Determine the (X, Y) coordinate at the center of the cell enclosing the given text.  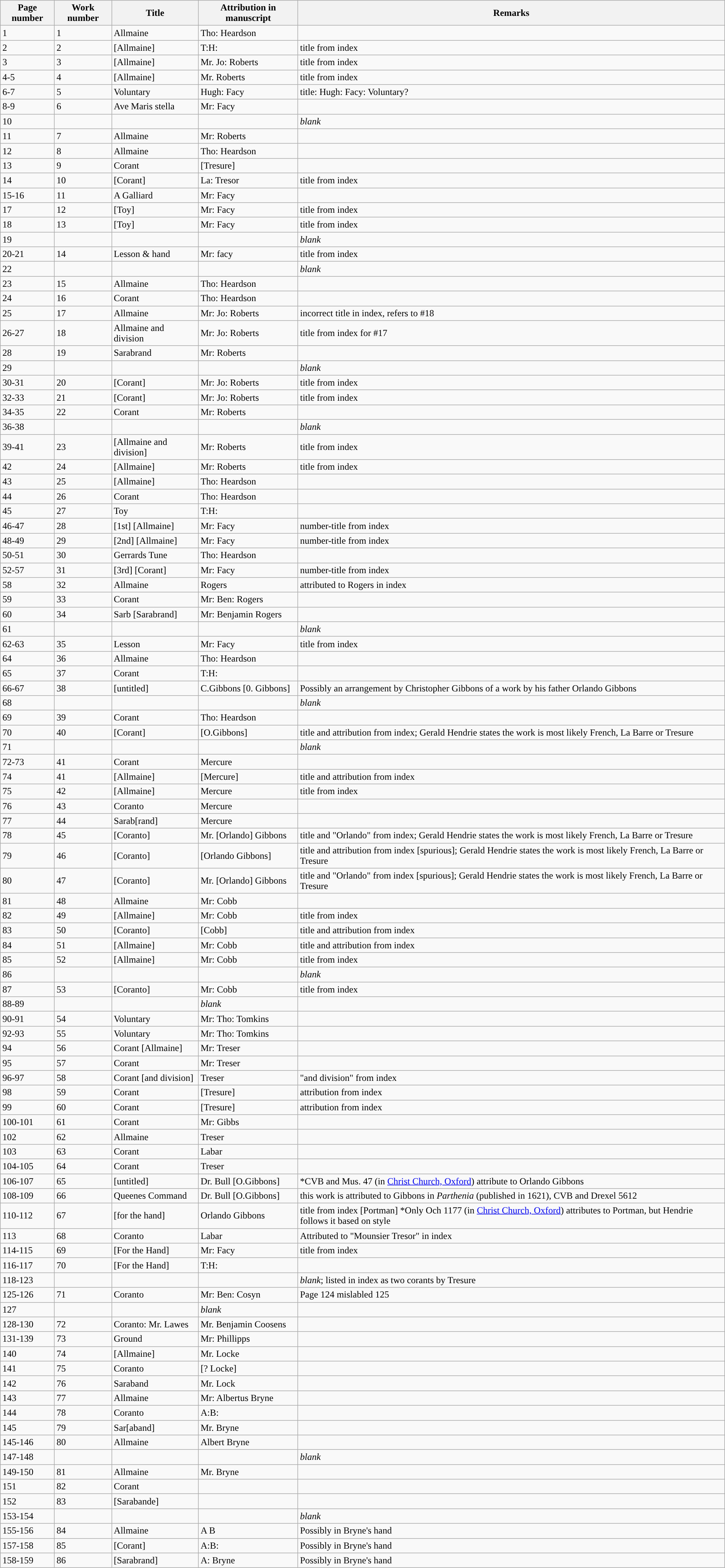
145-146 (27, 1442)
8 (83, 151)
141 (27, 1368)
99 (27, 1107)
57 (83, 1063)
title: Hugh: Facy: Voluntary? (511, 92)
116-117 (27, 1265)
143 (27, 1398)
Saraband (155, 1383)
this work is attributed to Gibbons in Parthenia (published in 1621), CVB and Drexel 5612 (511, 1196)
46 (83, 856)
53 (83, 989)
La: Tresor (248, 180)
153-154 (27, 1516)
46-47 (27, 526)
A Galliard (155, 195)
51 (83, 945)
113 (27, 1236)
34-35 (27, 412)
39 (83, 718)
Mr: Gibbs (248, 1122)
Lesson & hand (155, 254)
Albert Bryne (248, 1442)
88-89 (27, 1004)
125-126 (27, 1295)
[Mercure] (248, 777)
158-159 (27, 1560)
Lesson (155, 644)
Coranto: Mr. Lawes (155, 1324)
39-41 (27, 446)
110-112 (27, 1216)
52 (83, 960)
6 (83, 107)
Possibly an arrangement by Christopher Gibbons of a work by his father Orlando Gibbons (511, 688)
4-5 (27, 77)
48-49 (27, 541)
[O.Gibbons] (248, 732)
20-21 (27, 254)
Sarab[rand] (155, 821)
blank; listed in index as two corants by Tresure (511, 1280)
6-7 (27, 92)
15-16 (27, 195)
50 (83, 930)
title and attribution from index [spurious]; Gerald Hendrie states the work is most likely French, La Barre or Tresure (511, 856)
title and "Orlando" from index; Gerald Hendrie states the work is most likely French, La Barre or Tresure (511, 836)
Attributed to "Mounsier Tresor" in index (511, 1236)
[Cobb] (248, 930)
A B (248, 1531)
37 (83, 673)
16 (83, 298)
Corant [and division] (155, 1078)
Mr: Phillipps (248, 1339)
Hugh: Facy (248, 92)
incorrect title in index, refers to #18 (511, 313)
73 (83, 1339)
96-97 (27, 1078)
67 (83, 1216)
144 (27, 1413)
128-130 (27, 1324)
155-156 (27, 1531)
[for the hand] (155, 1216)
Mr. Locke (248, 1354)
151 (27, 1487)
Sar[aband] (155, 1427)
attributed to Rogers in index (511, 585)
103 (27, 1151)
66-67 (27, 688)
Attribution in manuscript (248, 13)
15 (83, 284)
149-150 (27, 1472)
Mr. Roberts (248, 77)
72 (83, 1324)
title from index [Portman] *Only Och 1177 (in Christ Church, Oxford) attributes to Portman, but Hendrie follows it based on style (511, 1216)
35 (83, 644)
[3rd] [Corant] (155, 570)
87 (27, 989)
114-115 (27, 1251)
56 (83, 1048)
72-73 (27, 762)
Ave Maris stella (155, 107)
[2nd] [Allmaine] (155, 541)
32 (83, 585)
9 (83, 165)
"and division" from index (511, 1078)
104-105 (27, 1166)
131-139 (27, 1339)
Allmaine and division (155, 333)
Page number (27, 13)
20 (83, 383)
Mr: Benjamin Rogers (248, 614)
Mr. Jo: Roberts (248, 62)
95 (27, 1063)
5 (83, 92)
50-51 (27, 555)
[Sarabrand] (155, 1560)
[? Locke] (248, 1368)
Sarabrand (155, 353)
36 (83, 658)
54 (83, 1019)
142 (27, 1383)
49 (83, 915)
A: Bryne (248, 1560)
Mr: Ben: Rogers (248, 600)
145 (27, 1427)
31 (83, 570)
100-101 (27, 1122)
127 (27, 1310)
Sarb [Sarabrand] (155, 614)
7 (83, 136)
94 (27, 1048)
26-27 (27, 333)
[Allmaine and division] (155, 446)
21 (83, 397)
26 (83, 496)
title and "Orlando" from index [spurious]; Gerald Hendrie states the work is most likely French, La Barre or Tresure (511, 880)
40 (83, 732)
Work number (83, 13)
48 (83, 901)
title and attribution from index; Gerald Hendrie states the work is most likely French, La Barre or Tresure (511, 732)
98 (27, 1092)
102 (27, 1137)
63 (83, 1151)
62 (83, 1137)
[Orlando Gibbons] (248, 856)
108-109 (27, 1196)
147-148 (27, 1457)
Toy (155, 511)
*CVB and Mus. 47 (in Christ Church, Oxford) attribute to Orlando Gibbons (511, 1181)
Orlando Gibbons (248, 1216)
47 (83, 880)
106-107 (27, 1181)
Queenes Command (155, 1196)
52-57 (27, 570)
Mr: Albertus Bryne (248, 1398)
Ground (155, 1339)
Mr: Ben: Cosyn (248, 1295)
8-9 (27, 107)
Mr. Benjamin Coosens (248, 1324)
32-33 (27, 397)
38 (83, 688)
Title (155, 13)
55 (83, 1034)
C.Gibbons [0. Gibbons] (248, 688)
[Sarabande] (155, 1501)
30-31 (27, 383)
62-63 (27, 644)
Corant [Allmaine] (155, 1048)
140 (27, 1354)
Gerrards Tune (155, 555)
4 (83, 77)
Page 124 mislabled 125 (511, 1295)
34 (83, 614)
157-158 (27, 1546)
33 (83, 600)
Remarks (511, 13)
Mr: facy (248, 254)
30 (83, 555)
[1st] [Allmaine] (155, 526)
152 (27, 1501)
66 (83, 1196)
118-123 (27, 1280)
Rogers (248, 585)
36-38 (27, 427)
92-93 (27, 1034)
Mr. Lock (248, 1383)
27 (83, 511)
title from index for #17 (511, 333)
90-91 (27, 1019)
